Locate the cell with the specified text and output its (x, y) center coordinate. 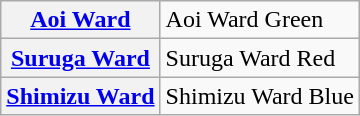
Aoi Ward Green (260, 20)
Aoi Ward (80, 20)
Suruga Ward Red (260, 58)
Shimizu Ward (80, 96)
Suruga Ward (80, 58)
Shimizu Ward Blue (260, 96)
